Provide the (x, y) coordinate of the cell's center where the given text is located.  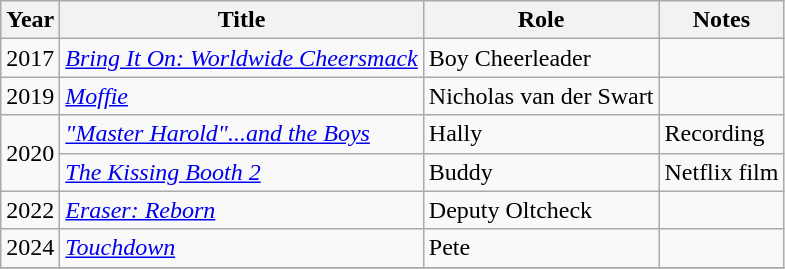
Pete (541, 248)
Recording (722, 134)
Buddy (541, 172)
Bring It On: Worldwide Cheersmack (242, 58)
Deputy Oltcheck (541, 210)
The Kissing Booth 2 (242, 172)
2022 (30, 210)
Title (242, 20)
Netflix film (722, 172)
Role (541, 20)
2024 (30, 248)
"Master Harold"...and the Boys (242, 134)
Eraser: Reborn (242, 210)
Nicholas van der Swart (541, 96)
2017 (30, 58)
Boy Cheerleader (541, 58)
Moffie (242, 96)
Hally (541, 134)
Notes (722, 20)
Year (30, 20)
2019 (30, 96)
Touchdown (242, 248)
2020 (30, 153)
